Provide the [x, y] coordinate of the cell's center where the given text is located.  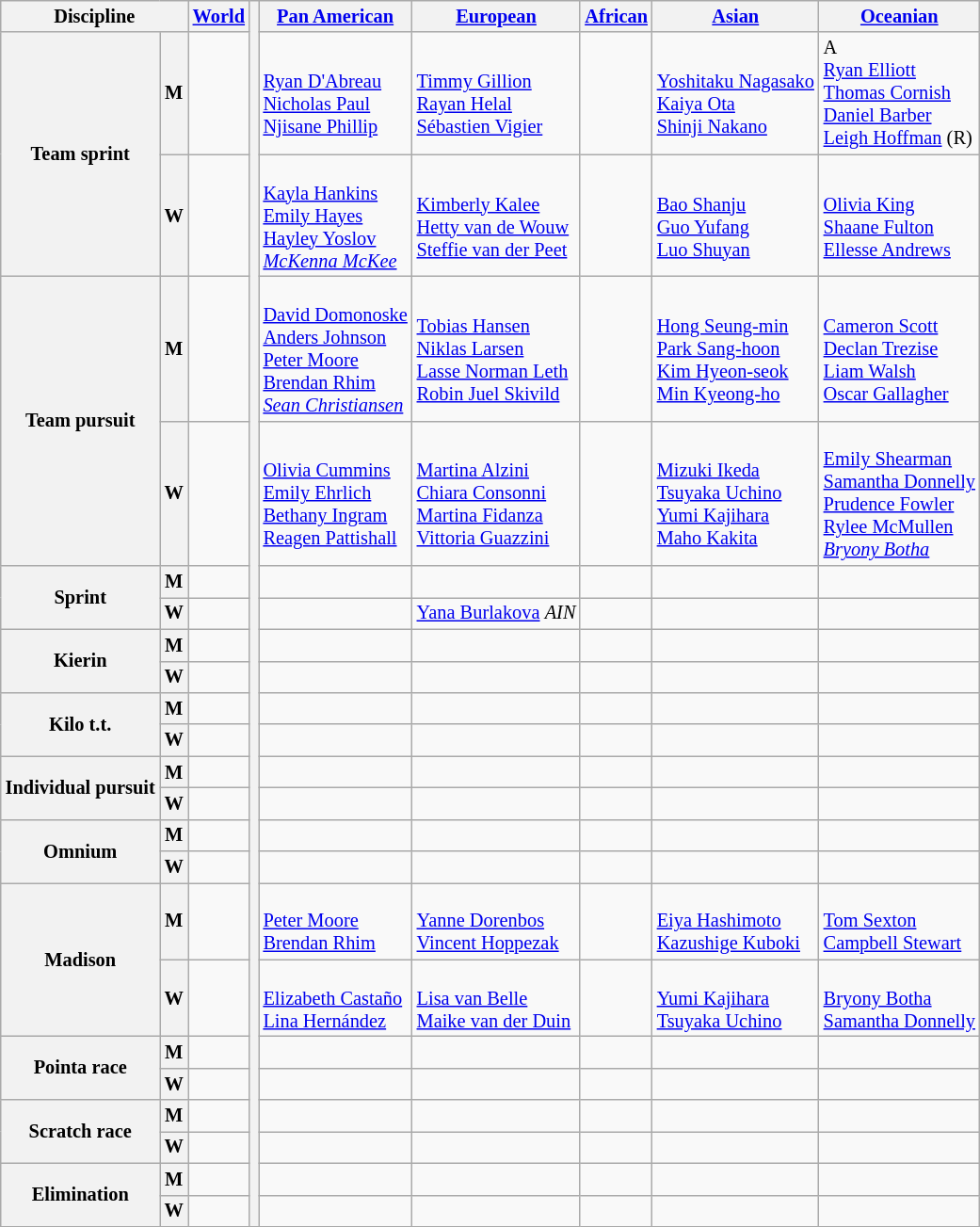
Elizabeth CastañoLina Hernández [335, 998]
Martina AlziniChiara ConsonniMartina FidanzaVittoria Guazzini [497, 493]
Omnium [81, 851]
Peter MooreBrendan Rhim [335, 921]
African [616, 16]
Bao ShanjuGuo YufangLuo Shuyan [736, 216]
Team pursuit [81, 420]
Yoshitaku NagasakoKaiya OtaShinji Nakano [736, 93]
Bryony BothaSamantha Donnelly [900, 998]
Elimination [81, 1194]
Individual pursuit [81, 787]
Pointa race [81, 1068]
Tom SextonCampbell Stewart [900, 921]
Kierin [81, 661]
Tobias HansenNiklas LarsenLasse Norman LethRobin Juel Skivild [497, 348]
Kilo t.t. [81, 723]
Yumi KajiharaTsuyaka Uchino [736, 998]
Lisa van BelleMaike van der Duin [497, 998]
Kayla HankinsEmily HayesHayley YoslovMcKenna McKee [335, 216]
World [218, 16]
Timmy GillionRayan HelalSébastien Vigier [497, 93]
Hong Seung-minPark Sang-hoonKim Hyeon-seokMin Kyeong-ho [736, 348]
Scratch race [81, 1132]
Mizuki IkedaTsuyaka UchinoYumi KajiharaMaho Kakita [736, 493]
Emily ShearmanSamantha DonnellyPrudence FowlerRylee McMullenBryony Botha [900, 493]
Cameron ScottDeclan TreziseLiam WalshOscar Gallagher [900, 348]
Pan American [335, 16]
Olivia KingShaane FultonEllesse Andrews [900, 216]
Sprint [81, 597]
Oceanian [900, 16]
Eiya HashimotoKazushige Kuboki [736, 921]
Team sprint [81, 154]
ARyan ElliottThomas CornishDaniel BarberLeigh Hoffman (R) [900, 93]
Kimberly KaleeHetty van de WouwSteffie van der Peet [497, 216]
Yana Burlakova AIN [497, 613]
European [497, 16]
Yanne DorenbosVincent Hoppezak [497, 921]
Olivia CumminsEmily EhrlichBethany IngramReagen Pattishall [335, 493]
Asian [736, 16]
David DomonoskeAnders JohnsonPeter MooreBrendan RhimSean Christiansen [335, 348]
Madison [81, 959]
Ryan D'AbreauNicholas PaulNjisane Phillip [335, 93]
Discipline [94, 16]
